Identify which cell holds the provided text, then report its (x, y) central coordinate. 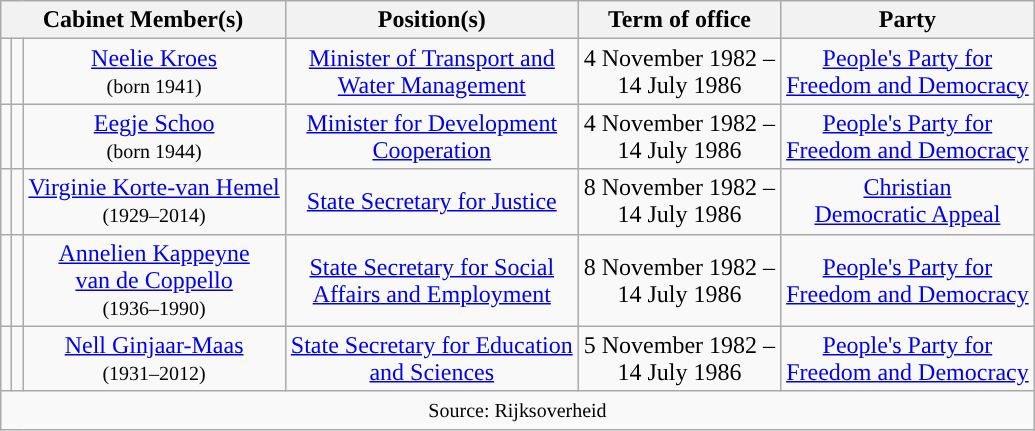
Cabinet Member(s) (144, 20)
State Secretary for Justice (432, 202)
Position(s) (432, 20)
5 November 1982 – 14 July 1986 (679, 358)
Christian Democratic Appeal (908, 202)
Annelien Kappeyne van de Coppello (1936–1990) (154, 280)
Virginie Korte-van Hemel (1929–2014) (154, 202)
State Secretary for Education and Sciences (432, 358)
Source: Rijksoverheid (518, 410)
Nell Ginjaar-Maas (1931–2012) (154, 358)
Party (908, 20)
Minister for Development Cooperation (432, 136)
Neelie Kroes (born 1941) (154, 72)
Minister of Transport and Water Management (432, 72)
Term of office (679, 20)
State Secretary for Social Affairs and Employment (432, 280)
Eegje Schoo (born 1944) (154, 136)
